Find where the given text appears and provide that cell's center as [X, Y] coordinate. 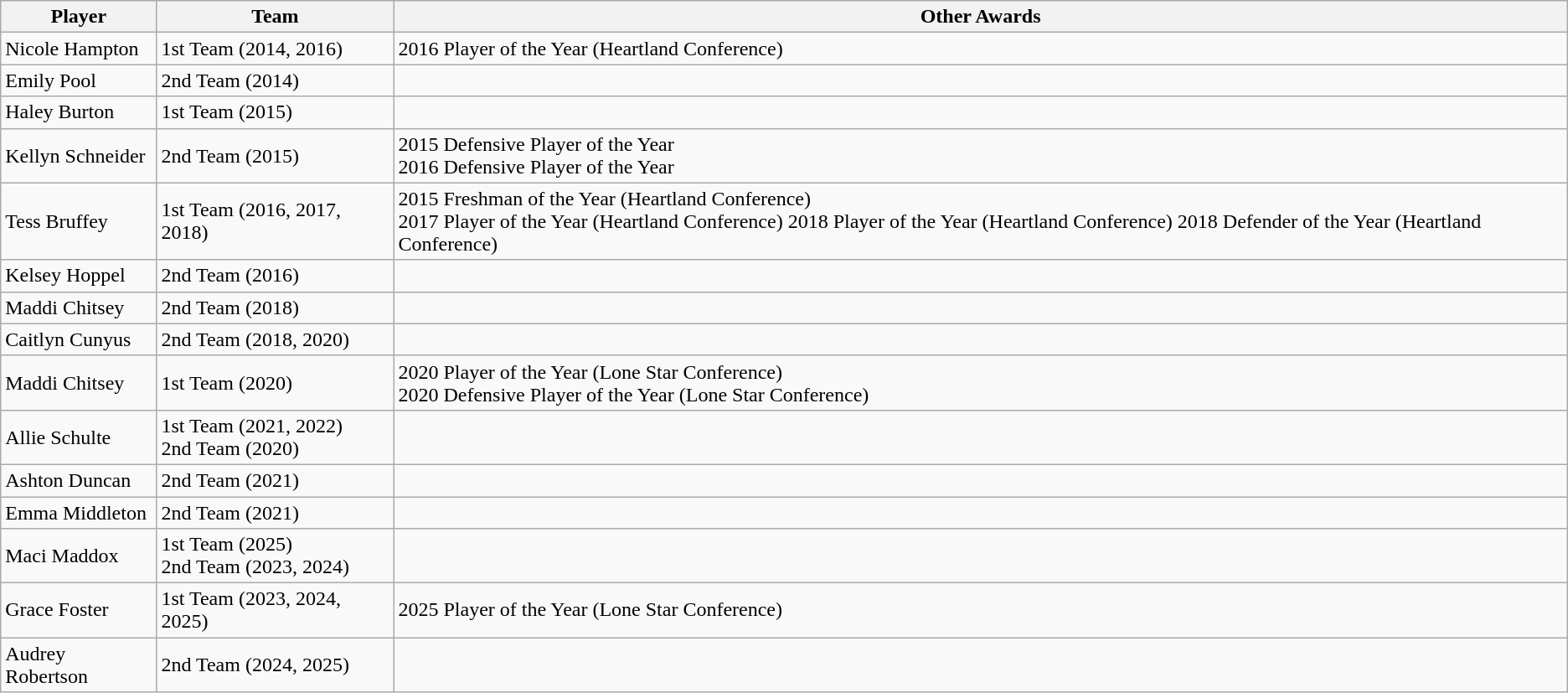
1st Team (2016, 2017, 2018) [275, 221]
2016 Player of the Year (Heartland Conference) [980, 49]
Emma Middleton [79, 512]
2015 Defensive Player of the Year2016 Defensive Player of the Year [980, 156]
Audrey Robertson [79, 665]
Haley Burton [79, 112]
2020 Player of the Year (Lone Star Conference)2020 Defensive Player of the Year (Lone Star Conference) [980, 382]
Allie Schulte [79, 437]
Caitlyn Cunyus [79, 339]
2025 Player of the Year (Lone Star Conference) [980, 610]
Tess Bruffey [79, 221]
Player [79, 17]
1st Team (2014, 2016) [275, 49]
2nd Team (2015) [275, 156]
Maci Maddox [79, 556]
1st Team (2023, 2024, 2025) [275, 610]
2nd Team (2018) [275, 308]
Other Awards [980, 17]
1st Team (2021, 2022)2nd Team (2020) [275, 437]
1st Team (2015) [275, 112]
2nd Team (2016) [275, 276]
Kelsey Hoppel [79, 276]
Kellyn Schneider [79, 156]
1st Team (2020) [275, 382]
2nd Team (2014) [275, 80]
Ashton Duncan [79, 480]
Nicole Hampton [79, 49]
Emily Pool [79, 80]
1st Team (2025)2nd Team (2023, 2024) [275, 556]
2nd Team (2024, 2025) [275, 665]
2nd Team (2018, 2020) [275, 339]
Grace Foster [79, 610]
Team [275, 17]
